Detect which cell encompasses the target text, then output its [x, y] center coordinate. 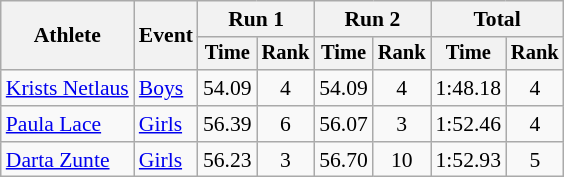
56.39 [228, 124]
Run 1 [256, 19]
Krists Netlaus [68, 88]
56.07 [344, 124]
Run 2 [372, 19]
Paula Lace [68, 124]
1:48.18 [468, 88]
3 [402, 124]
Girls [166, 124]
Boys [166, 88]
Event [166, 36]
1:52.46 [468, 124]
Athlete [68, 36]
Total [496, 19]
6 [286, 124]
